Search for the cell housing the specified text and yield its (X, Y) center coordinate. 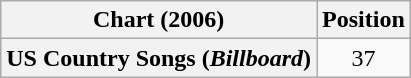
37 (364, 58)
US Country Songs (Billboard) (159, 58)
Position (364, 20)
Chart (2006) (159, 20)
